Detect which cell encompasses the target text, then output its [x, y] center coordinate. 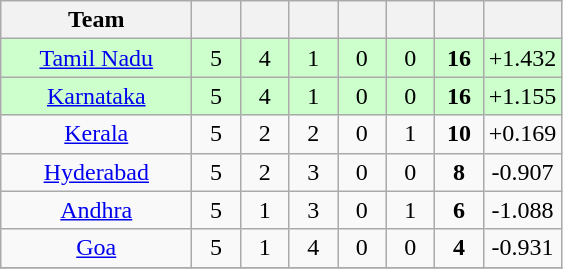
Hyderabad [96, 172]
-0.907 [522, 172]
Goa [96, 248]
10 [460, 134]
-0.931 [522, 248]
Tamil Nadu [96, 58]
Kerala [96, 134]
-1.088 [522, 210]
Andhra [96, 210]
Team [96, 20]
Karnataka [96, 96]
+0.169 [522, 134]
8 [460, 172]
6 [460, 210]
+1.432 [522, 58]
+1.155 [522, 96]
